Return the (X, Y) coordinate for the center point of the cell that contains the specified text.  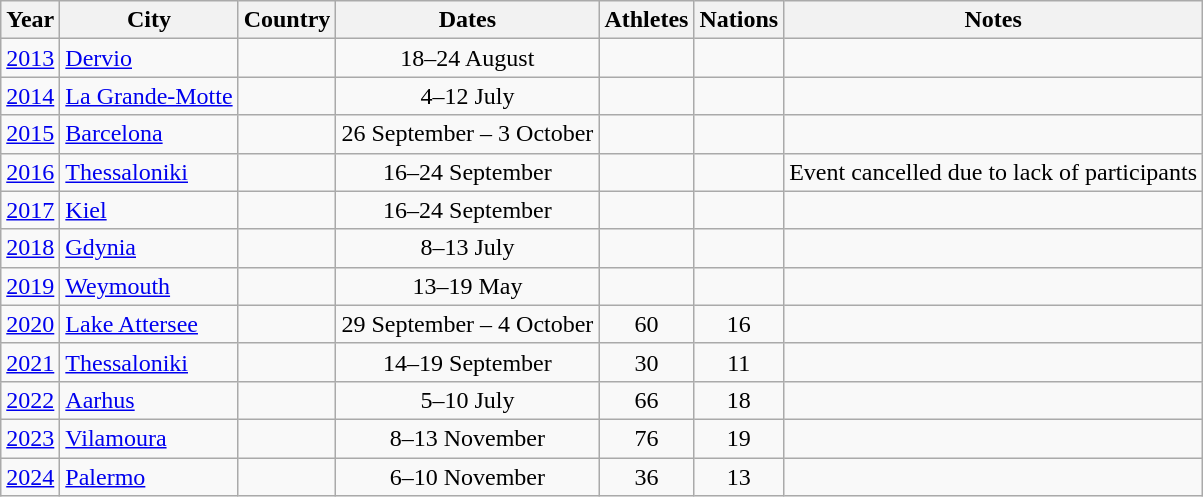
City (149, 20)
Vilamoura (149, 438)
2016 (30, 172)
2020 (30, 324)
13 (739, 477)
18 (739, 400)
11 (739, 362)
Weymouth (149, 286)
16 (739, 324)
2023 (30, 438)
Athletes (646, 20)
Dates (468, 20)
Country (287, 20)
19 (739, 438)
5–10 July (468, 400)
13–19 May (468, 286)
Kiel (149, 210)
60 (646, 324)
2015 (30, 134)
2024 (30, 477)
Lake Attersee (149, 324)
6–10 November (468, 477)
La Grande-Motte (149, 96)
Gdynia (149, 248)
66 (646, 400)
8–13 November (468, 438)
Palermo (149, 477)
2014 (30, 96)
Notes (994, 20)
Year (30, 20)
29 September – 4 October (468, 324)
2017 (30, 210)
2013 (30, 58)
36 (646, 477)
2019 (30, 286)
18–24 August (468, 58)
Dervio (149, 58)
26 September – 3 October (468, 134)
14–19 September (468, 362)
2022 (30, 400)
4–12 July (468, 96)
Nations (739, 20)
2021 (30, 362)
8–13 July (468, 248)
Event cancelled due to lack of participants (994, 172)
Aarhus (149, 400)
30 (646, 362)
Barcelona (149, 134)
76 (646, 438)
2018 (30, 248)
